Pinpoint the cell where the given text exists, returning its [x, y] midpoint coordinate. 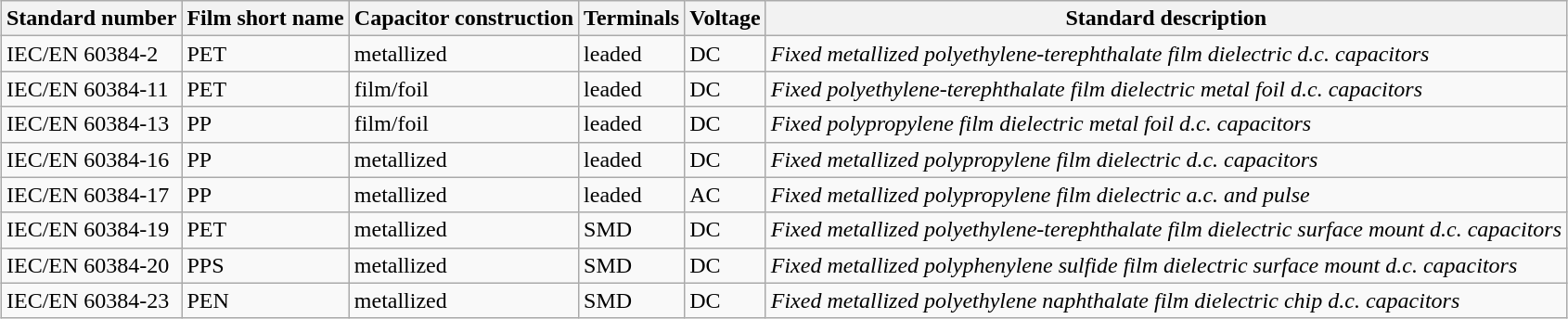
Capacitor construction [464, 19]
Fixed polyethylene-terephthalate film dielectric metal foil d.c. capacitors [1165, 89]
Fixed metallized polypropylene film dielectric a.c. and pulse [1165, 195]
IEC/EN 60384-23 [91, 300]
Fixed metallized polyethylene-terephthalate film dielectric d.c. capacitors [1165, 54]
Standard description [1165, 19]
IEC/EN 60384-11 [91, 89]
Fixed metallized polypropylene film dielectric d.c. capacitors [1165, 159]
IEC/EN 60384-17 [91, 195]
IEC/EN 60384-19 [91, 230]
AC [726, 195]
IEC/EN 60384-20 [91, 265]
Fixed metallized polyethylene-terephthalate film dielectric surface mount d.c. capacitors [1165, 230]
Film short name [265, 19]
PEN [265, 300]
Fixed polypropylene film dielectric metal foil d.c. capacitors [1165, 124]
IEC/EN 60384-2 [91, 54]
Voltage [726, 19]
Fixed metallized polyphenylene sulfide film dielectric surface mount d.c. capacitors [1165, 265]
Fixed metallized polyethylene naphthalate film dielectric chip d.c. capacitors [1165, 300]
Terminals [632, 19]
IEC/EN 60384-16 [91, 159]
PPS [265, 265]
Standard number [91, 19]
IEC/EN 60384-13 [91, 124]
